Detect which cell encompasses the target text, then output its (X, Y) center coordinate. 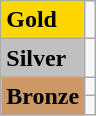
Silver (43, 58)
Bronze (43, 96)
Gold (43, 20)
